Search for the cell housing the specified text and yield its (x, y) center coordinate. 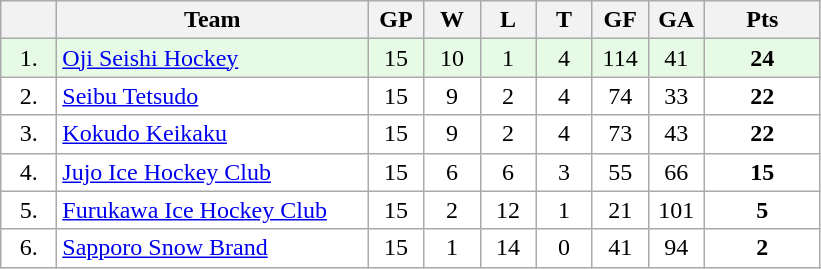
Sapporo Snow Brand (212, 248)
74 (620, 96)
73 (620, 134)
2. (29, 96)
10 (452, 58)
Jujo Ice Hockey Club (212, 172)
55 (620, 172)
12 (508, 210)
Kokudo Keikaku (212, 134)
GP (396, 20)
1. (29, 58)
Pts (762, 20)
66 (676, 172)
Team (212, 20)
GF (620, 20)
W (452, 20)
33 (676, 96)
94 (676, 248)
114 (620, 58)
5. (29, 210)
GA (676, 20)
Oji Seishi Hockey (212, 58)
L (508, 20)
T (564, 20)
3. (29, 134)
14 (508, 248)
43 (676, 134)
6. (29, 248)
21 (620, 210)
3 (564, 172)
5 (762, 210)
Seibu Tetsudo (212, 96)
24 (762, 58)
Furukawa Ice Hockey Club (212, 210)
0 (564, 248)
101 (676, 210)
4. (29, 172)
